Find where the given text appears and provide that cell's center as [x, y] coordinate. 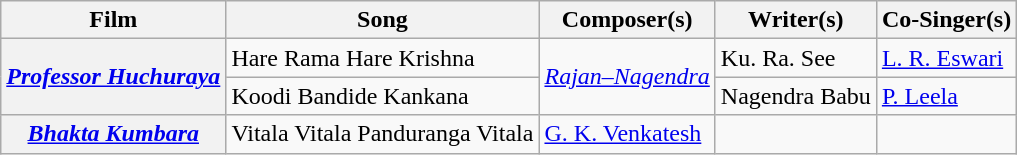
Vitala Vitala Panduranga Vitala [382, 134]
L. R. Eswari [946, 58]
Professor Huchuraya [114, 77]
Film [114, 20]
Bhakta Kumbara [114, 134]
Co-Singer(s) [946, 20]
G. K. Venkatesh [627, 134]
Hare Rama Hare Krishna [382, 58]
Nagendra Babu [796, 96]
Rajan–Nagendra [627, 77]
Koodi Bandide Kankana [382, 96]
Composer(s) [627, 20]
P. Leela [946, 96]
Writer(s) [796, 20]
Ku. Ra. See [796, 58]
Song [382, 20]
